Find where the given text appears and provide that cell's center as [x, y] coordinate. 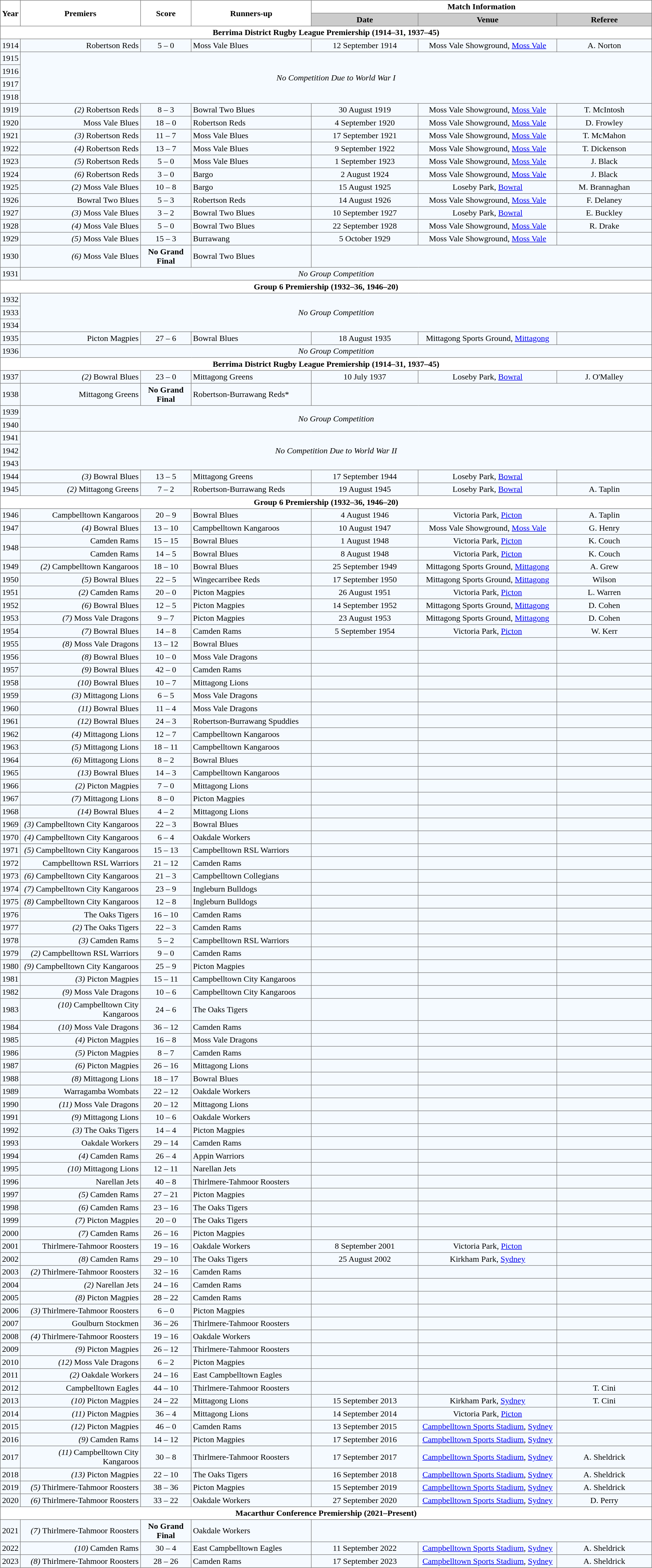
15 – 3 [166, 239]
(13) Picton Magpies [80, 1475]
32 – 16 [166, 1272]
(8) Moss Vale Dragons [80, 644]
Match Information [481, 7]
(5) Bowral Blues [80, 579]
Robertson-Burrawang Reds* [251, 394]
1928 [10, 226]
1956 [10, 657]
(6) Mittagong Lions [80, 760]
(7) Moss Vale Dragons [80, 618]
1948 [10, 547]
A. Norton [604, 45]
1972 [10, 863]
4 September 1920 [365, 123]
1926 [10, 200]
16 September 2018 [365, 1475]
(8) Picton Magpies [80, 1298]
6 – 0 [166, 1311]
7 – 0 [166, 786]
1934 [10, 325]
23 – 0 [166, 377]
Robertson-Burrawang Spuddies [251, 721]
22 – 12 [166, 1092]
6 – 4 [166, 837]
2007 [10, 1324]
6 – 2 [166, 1362]
(2) Bowral Blues [80, 377]
10 – 7 [166, 683]
2014 [10, 1414]
(2) The Oaks Tigers [80, 928]
19 August 1945 [365, 489]
17 September 2017 [365, 1457]
1965 [10, 773]
1921 [10, 136]
24 – 6 [166, 1009]
Appin Warriors [251, 1156]
9 September 1922 [365, 148]
13 – 7 [166, 148]
1939 [10, 412]
2005 [10, 1298]
14 – 12 [166, 1439]
10 – 0 [166, 657]
12 – 5 [166, 605]
(11) Picton Magpies [80, 1414]
1915 [10, 58]
3 – 0 [166, 174]
22 September 1928 [365, 226]
(4) Thirlmere-Tahmoor Roosters [80, 1336]
1978 [10, 940]
(4) Picton Magpies [80, 1040]
(2) Moss Vale Blues [80, 187]
(7) Thirlmere-Tahmoor Roosters [80, 1531]
1961 [10, 721]
1990 [10, 1104]
1952 [10, 605]
No Competition Due to World War II [336, 451]
8 – 0 [166, 799]
18 – 10 [166, 567]
27 – 21 [166, 1195]
T. McIntosh [604, 110]
11 – 7 [166, 136]
18 – 17 [166, 1079]
(2) Oakdale Workers [80, 1375]
1938 [10, 394]
1920 [10, 123]
(9) Campbelltown City Kangaroos [80, 966]
(2) Picton Magpies [80, 786]
15 September 2019 [365, 1488]
Referee [604, 20]
(7) Campbelltown City Kangaroos [80, 889]
1987 [10, 1066]
(2) Camden Rams [80, 593]
1949 [10, 567]
(2) Mittagong Greens [80, 489]
Burrawang [251, 239]
1996 [10, 1182]
(10) Bowral Blues [80, 683]
21 – 12 [166, 863]
44 – 10 [166, 1388]
2003 [10, 1272]
2002 [10, 1259]
12 – 8 [166, 902]
1988 [10, 1079]
2015 [10, 1427]
1937 [10, 377]
D. Frowley [604, 123]
E. Buckley [604, 213]
Date [365, 20]
(10) Moss Vale Dragons [80, 1027]
27 September 2020 [365, 1500]
1980 [10, 966]
Premiers [80, 13]
2016 [10, 1439]
(10) Mittagong Lions [80, 1169]
(12) Bowral Blues [80, 721]
18 – 11 [166, 747]
(10) Picton Magpies [80, 1401]
2023 [10, 1561]
(4) Robertson Reds [80, 148]
8 September 2001 [365, 1246]
25 August 2002 [365, 1259]
14 – 5 [166, 554]
10 – 8 [166, 187]
1992 [10, 1130]
1940 [10, 425]
1982 [10, 992]
7 – 2 [166, 489]
Runners-up [251, 13]
28 – 26 [166, 1561]
8 – 2 [166, 760]
1936 [10, 351]
2004 [10, 1285]
(5) Camden Rams [80, 1195]
1925 [10, 187]
1931 [10, 274]
2 August 1924 [365, 174]
Campbelltown Collegians [251, 876]
(9) Mittagong Lions [80, 1117]
2008 [10, 1336]
1970 [10, 837]
1957 [10, 670]
Wingecarribee Reds [251, 579]
20 – 12 [166, 1104]
14 – 4 [166, 1130]
23 August 1953 [365, 618]
1964 [10, 760]
1914 [10, 45]
(3) Bowral Blues [80, 476]
Venue [488, 20]
1941 [10, 438]
(12) Moss Vale Dragons [80, 1362]
J. O'Malley [604, 377]
1933 [10, 312]
(6) Thirlmere-Tahmoor Roosters [80, 1500]
M. Brannaghan [604, 187]
Robertson-Burrawang Reds [251, 489]
26 – 12 [166, 1349]
2018 [10, 1475]
1989 [10, 1092]
5 September 1954 [365, 631]
(2) Campbelltown Kangaroos [80, 567]
1979 [10, 953]
(11) Bowral Blues [80, 708]
Campbelltown Eagles [80, 1388]
Warragamba Wombats [80, 1092]
29 – 14 [166, 1143]
1927 [10, 213]
1999 [10, 1221]
25 – 9 [166, 966]
2021 [10, 1531]
1943 [10, 464]
G. Henry [604, 528]
(13) Bowral Blues [80, 773]
5 – 3 [166, 200]
1 September 1923 [365, 162]
18 – 0 [166, 123]
12 – 11 [166, 1169]
(12) Picton Magpies [80, 1427]
(9) Picton Magpies [80, 1349]
30 August 1919 [365, 110]
Year [10, 13]
1930 [10, 256]
1983 [10, 1009]
1997 [10, 1195]
15 September 2013 [365, 1401]
5 October 1929 [365, 239]
1984 [10, 1027]
(11) Campbelltown City Kangaroos [80, 1457]
10 August 1947 [365, 528]
36 – 12 [166, 1027]
(9) Bowral Blues [80, 670]
4 – 2 [166, 811]
1968 [10, 811]
1985 [10, 1040]
1993 [10, 1143]
A. Grew [604, 567]
(4) Moss Vale Blues [80, 226]
15 August 1925 [365, 187]
36 – 4 [166, 1414]
15 – 15 [166, 541]
2022 [10, 1548]
(3) Picton Magpies [80, 979]
1976 [10, 915]
46 – 0 [166, 1427]
1951 [10, 593]
1917 [10, 84]
(3) The Oaks Tigers [80, 1130]
1971 [10, 850]
2020 [10, 1500]
1950 [10, 579]
1932 [10, 300]
14 – 3 [166, 773]
1929 [10, 239]
12 – 7 [166, 734]
1 August 1948 [365, 541]
L. Warren [604, 593]
(5) Picton Magpies [80, 1053]
(6) Camden Rams [80, 1207]
5 – 2 [166, 940]
1955 [10, 644]
24 – 22 [166, 1401]
9 – 7 [166, 618]
(8) Campbelltown City Kangaroos [80, 902]
(4) Bowral Blues [80, 528]
D. Perry [604, 1500]
30 – 8 [166, 1457]
1973 [10, 876]
1953 [10, 618]
1974 [10, 889]
1919 [10, 110]
(5) Robertson Reds [80, 162]
1924 [10, 174]
1958 [10, 683]
17 September 2023 [365, 1561]
11 – 4 [166, 708]
(6) Campbelltown City Kangaroos [80, 876]
Wilson [604, 579]
33 – 22 [166, 1500]
(5) Moss Vale Blues [80, 239]
1959 [10, 696]
42 – 0 [166, 670]
R. Drake [604, 226]
1991 [10, 1117]
1942 [10, 451]
(6) Robertson Reds [80, 174]
1969 [10, 825]
(5) Thirlmere-Tahmoor Roosters [80, 1488]
2019 [10, 1488]
(4) Campbelltown City Kangaroos [80, 837]
15 – 11 [166, 979]
17 September 1921 [365, 136]
1962 [10, 734]
24 – 3 [166, 721]
1918 [10, 97]
17 September 1950 [365, 579]
18 August 1935 [365, 338]
1963 [10, 747]
1994 [10, 1156]
26 August 1951 [365, 593]
13 September 2015 [365, 1427]
8 – 7 [166, 1053]
2012 [10, 1388]
14 September 2014 [365, 1414]
(2) Campbelltown RSL Warriors [80, 953]
1916 [10, 71]
23 – 9 [166, 889]
1954 [10, 631]
T. McMahon [604, 136]
1995 [10, 1169]
8 August 1948 [365, 554]
No Competition Due to World War I [336, 78]
(5) Mittagong Lions [80, 747]
2001 [10, 1246]
14 September 1952 [365, 605]
(7) Bowral Blues [80, 631]
(2) Robertson Reds [80, 110]
Score [166, 13]
2017 [10, 1457]
1946 [10, 515]
1975 [10, 902]
2009 [10, 1349]
13 – 5 [166, 476]
17 September 1944 [365, 476]
1967 [10, 799]
(10) Campbelltown City Kangaroos [80, 1009]
9 – 0 [166, 953]
3 – 2 [166, 213]
(4) Mittagong Lions [80, 734]
14 – 8 [166, 631]
(3) Thirlmere-Tahmoor Roosters [80, 1311]
4 August 1946 [365, 515]
2010 [10, 1362]
(8) Mittagong Lions [80, 1079]
25 September 1949 [365, 567]
(8) Camden Rams [80, 1259]
1945 [10, 489]
(2) Thirlmere-Tahmoor Roosters [80, 1272]
(8) Bowral Blues [80, 657]
13 – 10 [166, 528]
(11) Moss Vale Dragons [80, 1104]
13 – 12 [166, 644]
28 – 22 [166, 1298]
(6) Moss Vale Blues [80, 256]
(7) Picton Magpies [80, 1221]
14 August 1926 [365, 200]
1935 [10, 338]
22 – 5 [166, 579]
15 – 13 [166, 850]
6 – 5 [166, 696]
F. Delaney [604, 200]
(8) Thirlmere-Tahmoor Roosters [80, 1561]
1960 [10, 708]
17 September 2016 [365, 1439]
11 September 2022 [365, 1548]
1947 [10, 528]
2011 [10, 1375]
2006 [10, 1311]
8 – 3 [166, 110]
(9) Moss Vale Dragons [80, 992]
T. Dickenson [604, 148]
1981 [10, 979]
(6) Bowral Blues [80, 605]
22 – 10 [166, 1475]
(14) Bowral Blues [80, 811]
Goulburn Stockmen [80, 1324]
40 – 8 [166, 1182]
(3) Moss Vale Blues [80, 213]
(3) Mittagong Lions [80, 696]
16 – 10 [166, 915]
26 – 4 [166, 1156]
1944 [10, 476]
1986 [10, 1053]
16 – 8 [166, 1040]
(7) Mittagong Lions [80, 799]
2000 [10, 1233]
30 – 4 [166, 1548]
(5) Campbelltown City Kangaroos [80, 850]
(3) Robertson Reds [80, 136]
1977 [10, 928]
(10) Camden Rams [80, 1548]
(7) Camden Rams [80, 1233]
10 September 1927 [365, 213]
21 – 3 [166, 876]
1966 [10, 786]
23 – 16 [166, 1207]
1922 [10, 148]
1998 [10, 1207]
27 – 6 [166, 338]
(9) Camden Rams [80, 1439]
38 – 36 [166, 1488]
W. Kerr [604, 631]
(2) Narellan Jets [80, 1285]
29 – 10 [166, 1259]
(3) Camden Rams [80, 940]
20 – 9 [166, 515]
(3) Campbelltown City Kangaroos [80, 825]
12 September 1914 [365, 45]
36 – 26 [166, 1324]
10 July 1937 [365, 377]
(6) Picton Magpies [80, 1066]
2013 [10, 1401]
1923 [10, 162]
Macarthur Conference Premiership (2021–Present) [326, 1513]
(4) Camden Rams [80, 1156]
